Capture the cell that displays the provided text and extract its [x, y] central coordinate. 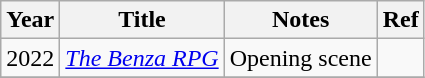
2022 [30, 58]
Year [30, 20]
Ref [400, 20]
The Benza RPG [142, 58]
Notes [300, 20]
Title [142, 20]
Opening scene [300, 58]
